Extract the [X, Y] coordinate from the center of the cell holding the provided text.  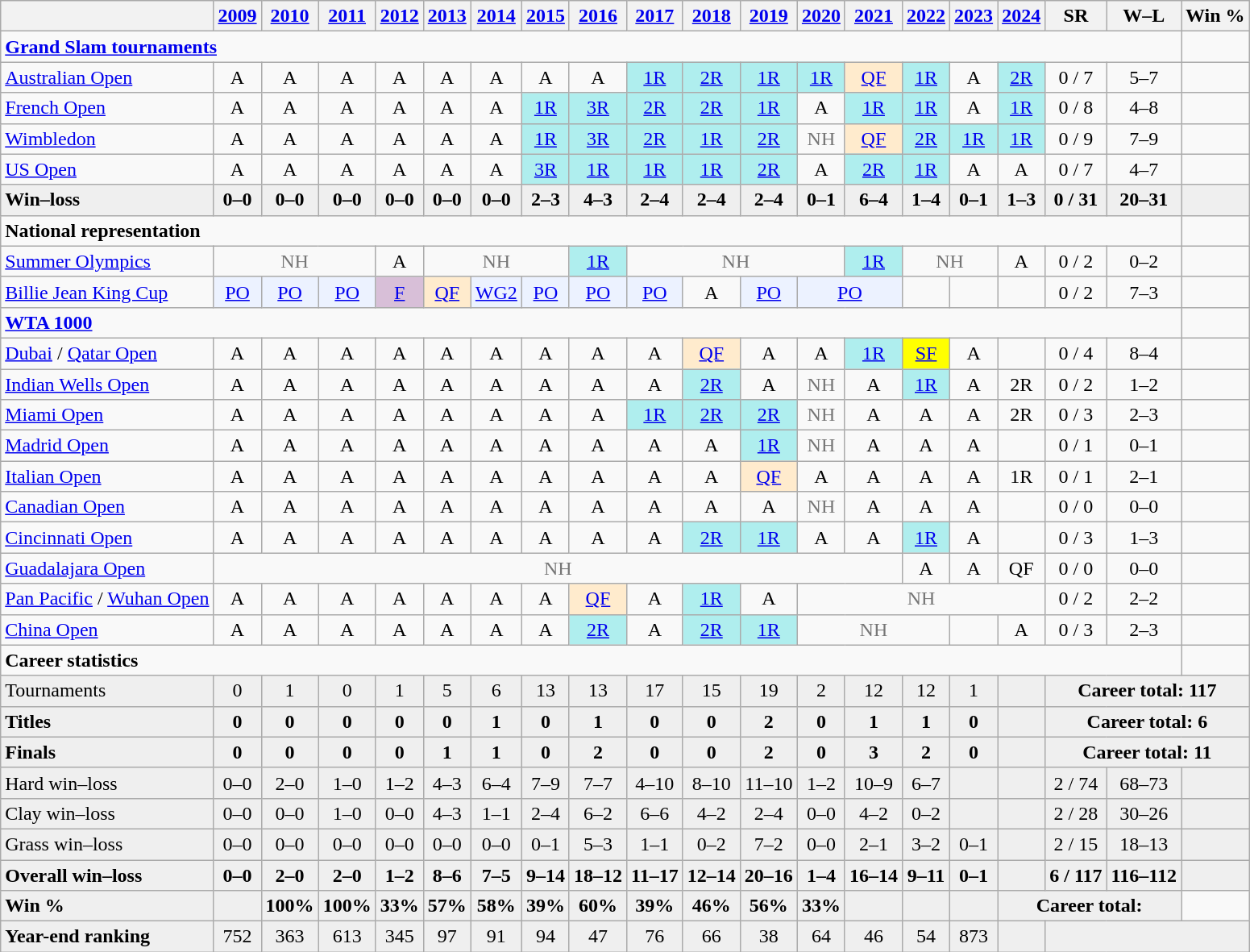
Guadalajara Open [107, 568]
0 / 8 [1076, 108]
Career total: 117 [1148, 691]
4–10 [654, 783]
94 [545, 937]
0 / 31 [1076, 200]
WTA 1000 [592, 322]
Wimbledon [107, 139]
SF [925, 353]
17 [654, 691]
Win–loss [107, 200]
Cincinnati Open [107, 538]
18–13 [1144, 844]
7–2 [769, 844]
Titles [107, 721]
Tournaments [107, 691]
20–31 [1144, 200]
Career total: 6 [1148, 721]
10–9 [874, 783]
66 [711, 937]
5–7 [1144, 77]
15 [711, 691]
6–7 [925, 783]
613 [347, 937]
2023 [974, 16]
54 [925, 937]
SR [1076, 16]
7–5 [496, 875]
Clay win–loss [107, 813]
2020 [820, 16]
Pan Pacific / Wuhan Open [107, 599]
19 [769, 691]
6 [496, 691]
2015 [545, 16]
2 / 28 [1076, 813]
38 [769, 937]
5–3 [598, 844]
873 [974, 937]
7–7 [598, 783]
2009 [237, 16]
46% [711, 906]
0 / 4 [1076, 353]
Miami Open [107, 415]
F [400, 292]
Grass win–loss [107, 844]
8–6 [446, 875]
2 / 74 [1076, 783]
Billie Jean King Cup [107, 292]
6–2 [598, 813]
Canadian Open [107, 507]
2021 [874, 16]
3 [874, 752]
2019 [769, 16]
68–73 [1144, 783]
76 [654, 937]
9–11 [925, 875]
National representation [592, 231]
Career total: [1090, 906]
6–6 [654, 813]
60% [598, 906]
8–10 [711, 783]
Summer Olympics [107, 261]
11–17 [654, 875]
2022 [925, 16]
752 [237, 937]
Year-end ranking [107, 937]
Overall win–loss [107, 875]
2013 [446, 16]
46 [874, 937]
Career statistics [592, 660]
2016 [598, 16]
116–112 [1144, 875]
58% [496, 906]
47 [598, 937]
2010 [290, 16]
9–14 [545, 875]
4–7 [1144, 169]
56% [769, 906]
8–4 [1144, 353]
5 [446, 691]
6 / 117 [1076, 875]
7–3 [1144, 292]
W–L [1144, 16]
Australian Open [107, 77]
0 / 9 [1076, 139]
US Open [107, 169]
2024 [1022, 16]
WG2 [496, 292]
57% [446, 906]
91 [496, 937]
18–12 [598, 875]
Dubai / Qatar Open [107, 353]
Hard win–loss [107, 783]
2–2 [1144, 599]
3–2 [925, 844]
Grand Slam tournaments [592, 47]
20–16 [769, 875]
Finals [107, 752]
97 [446, 937]
Madrid Open [107, 446]
363 [290, 937]
11–10 [769, 783]
16–14 [874, 875]
2012 [400, 16]
Italian Open [107, 476]
30–26 [1144, 813]
4–8 [1144, 108]
2018 [711, 16]
Career total: 11 [1148, 752]
Indian Wells Open [107, 385]
China Open [107, 630]
64 [820, 937]
French Open [107, 108]
2 / 15 [1076, 844]
2014 [496, 16]
12–14 [711, 875]
2017 [654, 16]
345 [400, 937]
2011 [347, 16]
